Detect which cell encompasses the target text, then output its (x, y) center coordinate. 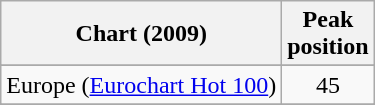
45 (328, 85)
Europe (Eurochart Hot 100) (142, 85)
Chart (2009) (142, 34)
Peakposition (328, 34)
